Return (X, Y) of the center of cell containing provided text 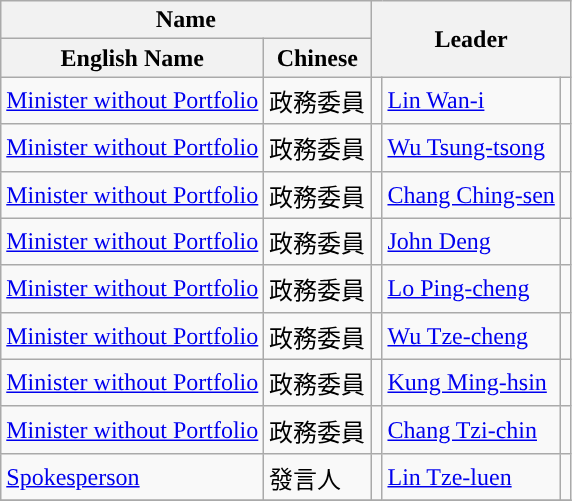
Wu Tsung-tsong (471, 148)
John Deng (471, 242)
English Name (132, 58)
Chang Ching-sen (471, 194)
Chinese (318, 58)
Lin Tze-luen (471, 476)
Name (186, 20)
Spokesperson (132, 476)
Chang Tzi-chin (471, 430)
Lo Ping-cheng (471, 288)
Lin Wan-i (471, 100)
發言人 (318, 476)
Leader (472, 39)
Wu Tze-cheng (471, 336)
Kung Ming-hsin (471, 382)
